Output the [x, y] coordinate of the center of the cell containing the given text.  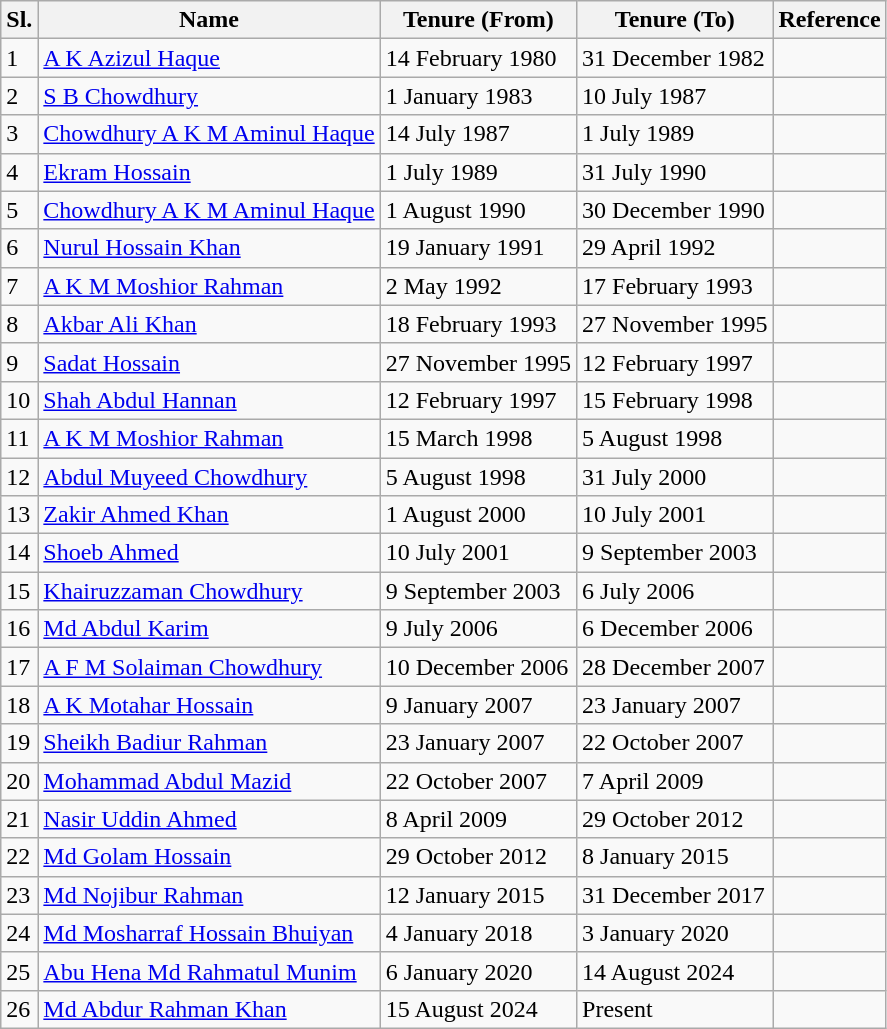
Zakir Ahmed Khan [209, 515]
10 December 2006 [478, 667]
17 February 1993 [675, 286]
15 August 2024 [478, 1009]
Sheikh Badiur Rahman [209, 743]
8 [20, 324]
Md Abdul Karim [209, 629]
18 February 1993 [478, 324]
Shoeb Ahmed [209, 553]
26 [20, 1009]
31 July 1990 [675, 172]
Name [209, 20]
Abdul Muyeed Chowdhury [209, 477]
1 August 2000 [478, 515]
Nasir Uddin Ahmed [209, 819]
31 December 1982 [675, 58]
17 [20, 667]
1 August 1990 [478, 210]
19 [20, 743]
23 [20, 895]
9 July 2006 [478, 629]
31 December 2017 [675, 895]
Akbar Ali Khan [209, 324]
Reference [830, 20]
Sadat Hossain [209, 362]
7 [20, 286]
5 [20, 210]
29 April 1992 [675, 248]
2 [20, 96]
15 February 1998 [675, 400]
4 [20, 172]
13 [20, 515]
19 January 1991 [478, 248]
Nurul Hossain Khan [209, 248]
6 [20, 248]
10 July 1987 [675, 96]
20 [20, 781]
Md Mosharraf Hossain Bhuiyan [209, 933]
7 April 2009 [675, 781]
Md Abdur Rahman Khan [209, 1009]
S B Chowdhury [209, 96]
22 [20, 857]
14 [20, 553]
14 July 1987 [478, 134]
18 [20, 705]
21 [20, 819]
Present [675, 1009]
12 [20, 477]
4 January 2018 [478, 933]
8 January 2015 [675, 857]
2 May 1992 [478, 286]
Md Nojibur Rahman [209, 895]
Tenure (To) [675, 20]
9 January 2007 [478, 705]
Mohammad Abdul Mazid [209, 781]
12 January 2015 [478, 895]
3 [20, 134]
Tenure (From) [478, 20]
Ekram Hossain [209, 172]
3 January 2020 [675, 933]
6 July 2006 [675, 591]
9 [20, 362]
A K Azizul Haque [209, 58]
Shah Abdul Hannan [209, 400]
28 December 2007 [675, 667]
Khairuzzaman Chowdhury [209, 591]
1 January 1983 [478, 96]
A F M Solaiman Chowdhury [209, 667]
10 [20, 400]
24 [20, 933]
15 March 1998 [478, 438]
11 [20, 438]
1 [20, 58]
15 [20, 591]
8 April 2009 [478, 819]
14 February 1980 [478, 58]
Md Golam Hossain [209, 857]
6 January 2020 [478, 971]
14 August 2024 [675, 971]
31 July 2000 [675, 477]
25 [20, 971]
6 December 2006 [675, 629]
Sl. [20, 20]
A K Motahar Hossain [209, 705]
30 December 1990 [675, 210]
Abu Hena Md Rahmatul Munim [209, 971]
16 [20, 629]
